Detect which cell encompasses the target text, then output its [X, Y] center coordinate. 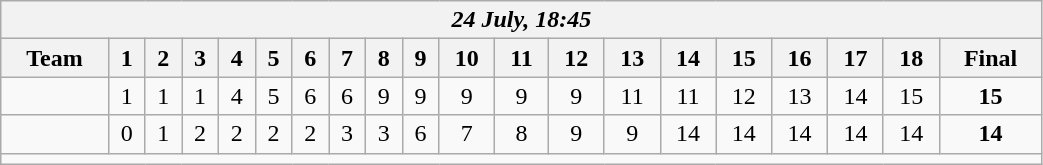
16 [800, 58]
18 [911, 58]
Final [990, 58]
17 [856, 58]
10 [467, 58]
0 [126, 134]
Team [55, 58]
24 July, 18:45 [522, 20]
